Pinpoint the cell where the given text exists, returning its [X, Y] midpoint coordinate. 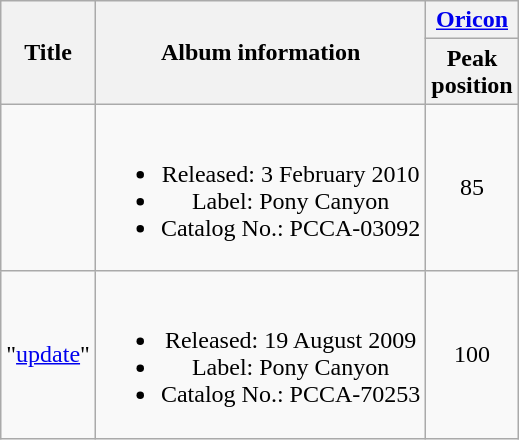
Title [48, 52]
Released: 19 August 2009Label: Pony CanyonCatalog No.: PCCA-70253 [260, 354]
85 [472, 188]
Oricon [472, 20]
Released: 3 February 2010Label: Pony CanyonCatalog No.: PCCA-03092 [260, 188]
100 [472, 354]
"update" [48, 354]
Album information [260, 52]
Peakposition [472, 72]
